From the cell containing the given text, extract its center point as [x, y] coordinate. 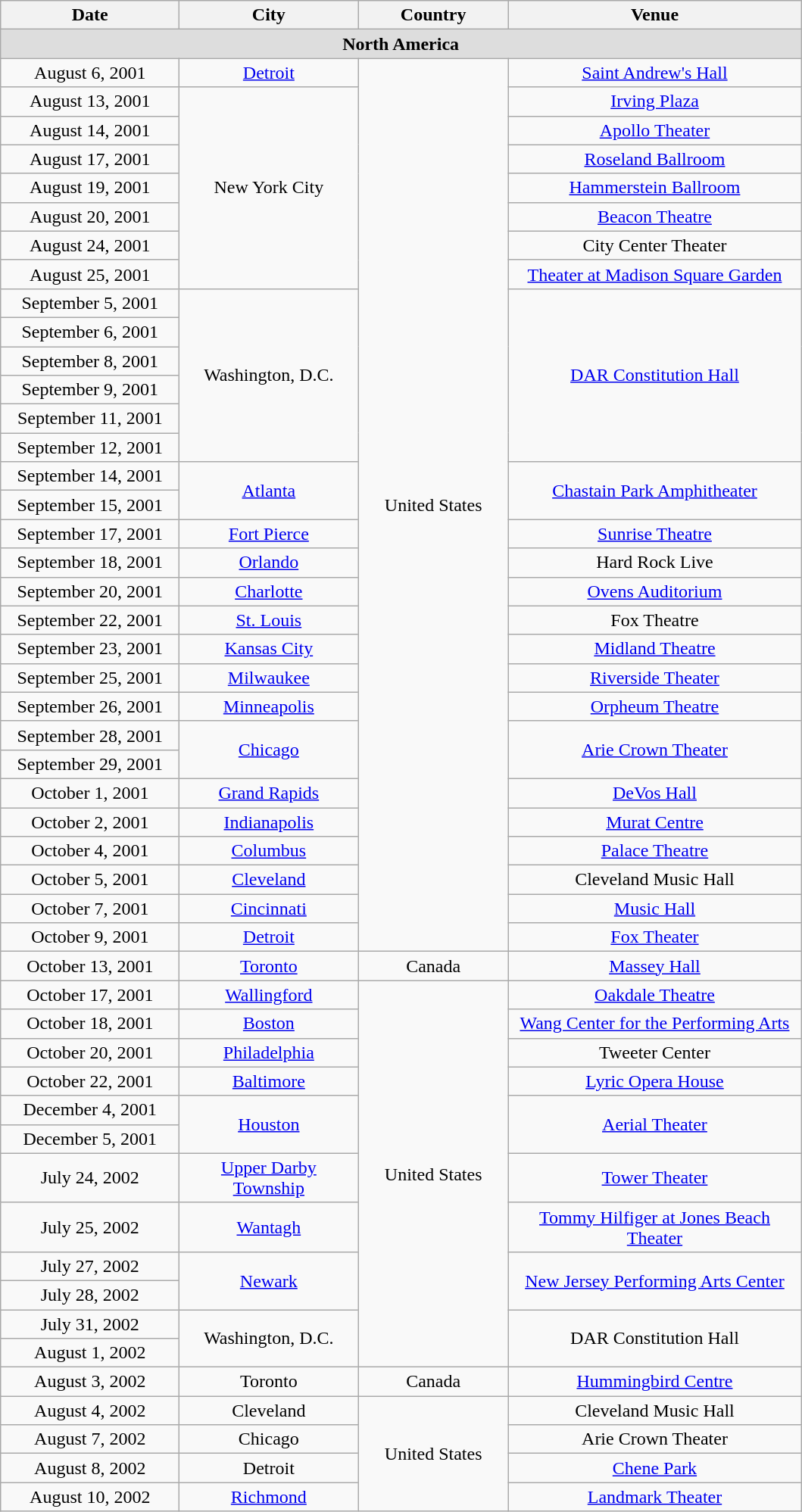
December 4, 2001 [90, 1110]
September 6, 2001 [90, 332]
Beacon Theatre [654, 217]
Tower Theater [654, 1178]
September 11, 2001 [90, 419]
Date [90, 15]
Atlanta [269, 491]
Tommy Hilfiger at Jones Beach Theater [654, 1227]
Wantagh [269, 1227]
September 22, 2001 [90, 620]
September 18, 2001 [90, 563]
City [269, 15]
October 1, 2001 [90, 793]
Fort Pierce [269, 534]
Hummingbird Centre [654, 1382]
Boston [269, 1024]
St. Louis [269, 620]
October 9, 2001 [90, 937]
Fox Theater [654, 937]
New York City [269, 188]
October 7, 2001 [90, 909]
Kansas City [269, 649]
Tweeter Center [654, 1052]
September 15, 2001 [90, 505]
Riverside Theater [654, 678]
July 24, 2002 [90, 1178]
Hammerstein Ballroom [654, 188]
August 4, 2002 [90, 1411]
Apollo Theater [654, 130]
DeVos Hall [654, 793]
Houston [269, 1124]
Minneapolis [269, 706]
Music Hall [654, 909]
August 24, 2001 [90, 245]
Landmark Theater [654, 1497]
Indianapolis [269, 821]
Fox Theatre [654, 620]
Columbus [269, 851]
Saint Andrew's Hall [654, 73]
City Center Theater [654, 245]
October 4, 2001 [90, 851]
September 28, 2001 [90, 735]
Newark [269, 1280]
Philadelphia [269, 1052]
Murat Centre [654, 821]
August 1, 2002 [90, 1353]
September 5, 2001 [90, 303]
Wang Center for the Performing Arts [654, 1024]
October 17, 2001 [90, 995]
Chastain Park Amphitheater [654, 491]
North America [401, 44]
Country [433, 15]
Theater at Madison Square Garden [654, 274]
December 5, 2001 [90, 1139]
August 25, 2001 [90, 274]
July 27, 2002 [90, 1266]
August 13, 2001 [90, 101]
Upper Darby Township [269, 1178]
September 8, 2001 [90, 361]
August 8, 2002 [90, 1468]
September 20, 2001 [90, 591]
September 9, 2001 [90, 390]
August 14, 2001 [90, 130]
September 29, 2001 [90, 764]
New Jersey Performing Arts Center [654, 1280]
Palace Theatre [654, 851]
Aerial Theater [654, 1124]
Venue [654, 15]
August 20, 2001 [90, 217]
Midland Theatre [654, 649]
August 17, 2001 [90, 159]
Richmond [269, 1497]
Orlando [269, 563]
Charlotte [269, 591]
October 2, 2001 [90, 821]
October 18, 2001 [90, 1024]
Roseland Ballroom [654, 159]
September 12, 2001 [90, 447]
Massey Hall [654, 966]
July 25, 2002 [90, 1227]
Irving Plaza [654, 101]
Oakdale Theatre [654, 995]
October 13, 2001 [90, 966]
September 25, 2001 [90, 678]
August 19, 2001 [90, 188]
September 17, 2001 [90, 534]
October 5, 2001 [90, 880]
August 6, 2001 [90, 73]
August 7, 2002 [90, 1439]
Orpheum Theatre [654, 706]
August 3, 2002 [90, 1382]
Sunrise Theatre [654, 534]
Wallingford [269, 995]
October 22, 2001 [90, 1081]
August 10, 2002 [90, 1497]
September 14, 2001 [90, 476]
Chene Park [654, 1468]
Baltimore [269, 1081]
Grand Rapids [269, 793]
July 28, 2002 [90, 1295]
Lyric Opera House [654, 1081]
Cincinnati [269, 909]
October 20, 2001 [90, 1052]
Hard Rock Live [654, 563]
July 31, 2002 [90, 1324]
September 26, 2001 [90, 706]
Milwaukee [269, 678]
Ovens Auditorium [654, 591]
September 23, 2001 [90, 649]
